Identify which cell holds the provided text, then report its [x, y] central coordinate. 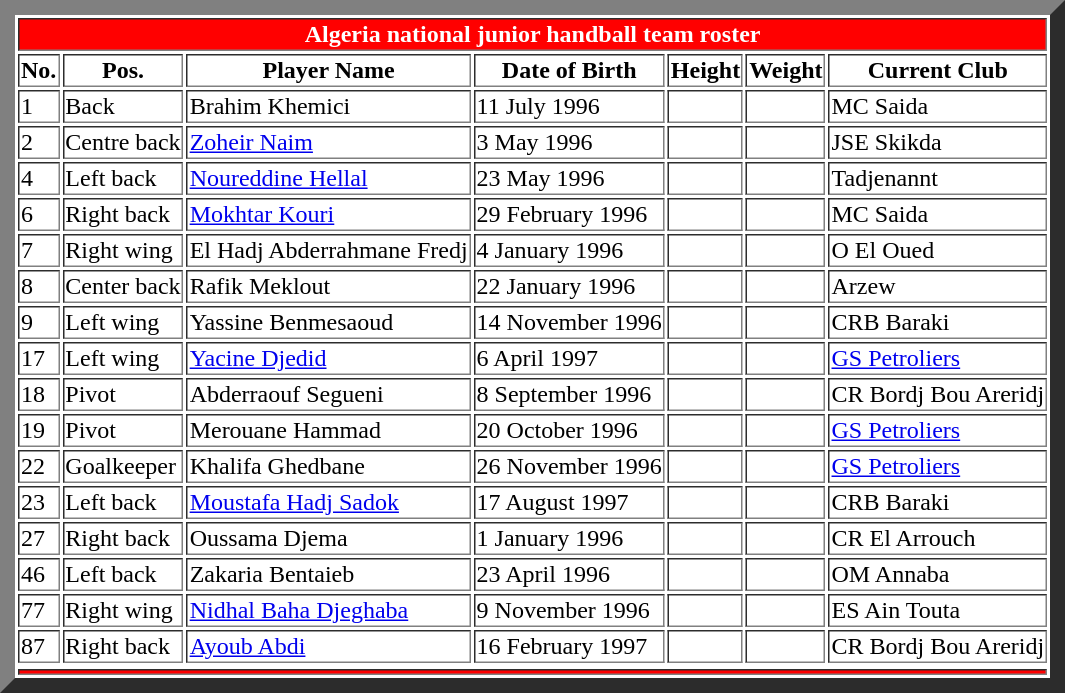
23 [38, 502]
6 April 1997 [570, 358]
Date of Birth [570, 70]
Mokhtar Kouri [329, 214]
Merouane Hammad [329, 430]
Centre back [122, 142]
OM Annaba [938, 574]
8 September 1996 [570, 394]
27 [38, 538]
Player Name [329, 70]
Yacine Djedid [329, 358]
9 November 1996 [570, 610]
16 February 1997 [570, 646]
22 January 1996 [570, 286]
23 April 1996 [570, 574]
17 [38, 358]
1 January 1996 [570, 538]
77 [38, 610]
El Hadj Abderrahmane Fredj [329, 250]
19 [38, 430]
Current Club [938, 70]
18 [38, 394]
CR El Arrouch [938, 538]
Arzew [938, 286]
O El Oued [938, 250]
No. [38, 70]
Weight [786, 70]
Abderraouf Segueni [329, 394]
ES Ain Touta [938, 610]
46 [38, 574]
7 [38, 250]
14 November 1996 [570, 322]
2 [38, 142]
Ayoub Abdi [329, 646]
11 July 1996 [570, 106]
Back [122, 106]
26 November 1996 [570, 466]
JSE Skikda [938, 142]
Rafik Meklout [329, 286]
17 August 1997 [570, 502]
Goalkeeper [122, 466]
1 [38, 106]
Zoheir Naim [329, 142]
Nidhal Baha Djeghaba [329, 610]
6 [38, 214]
Height [706, 70]
Oussama Djema [329, 538]
Khalifa Ghedbane [329, 466]
Center back [122, 286]
4 [38, 178]
Zakaria Bentaieb [329, 574]
23 May 1996 [570, 178]
29 February 1996 [570, 214]
4 January 1996 [570, 250]
8 [38, 286]
Tadjenannt [938, 178]
Noureddine Hellal [329, 178]
Brahim Khemici [329, 106]
Moustafa Hadj Sadok [329, 502]
22 [38, 466]
87 [38, 646]
Algeria national junior handball team roster [532, 34]
Pos. [122, 70]
9 [38, 322]
3 May 1996 [570, 142]
Yassine Benmesaoud [329, 322]
20 October 1996 [570, 430]
